Provide the (x, y) coordinate of the cell's center where the given text is located.  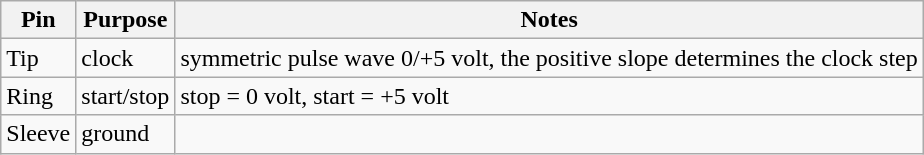
symmetric pulse wave 0/+5 volt, the positive slope determines the clock step (549, 58)
stop = 0 volt, start = +5 volt (549, 96)
Ring (38, 96)
Sleeve (38, 134)
clock (126, 58)
Pin (38, 20)
Notes (549, 20)
ground (126, 134)
Purpose (126, 20)
start/stop (126, 96)
Tip (38, 58)
